Return the (x, y) coordinate for the center point of the cell that contains the specified text.  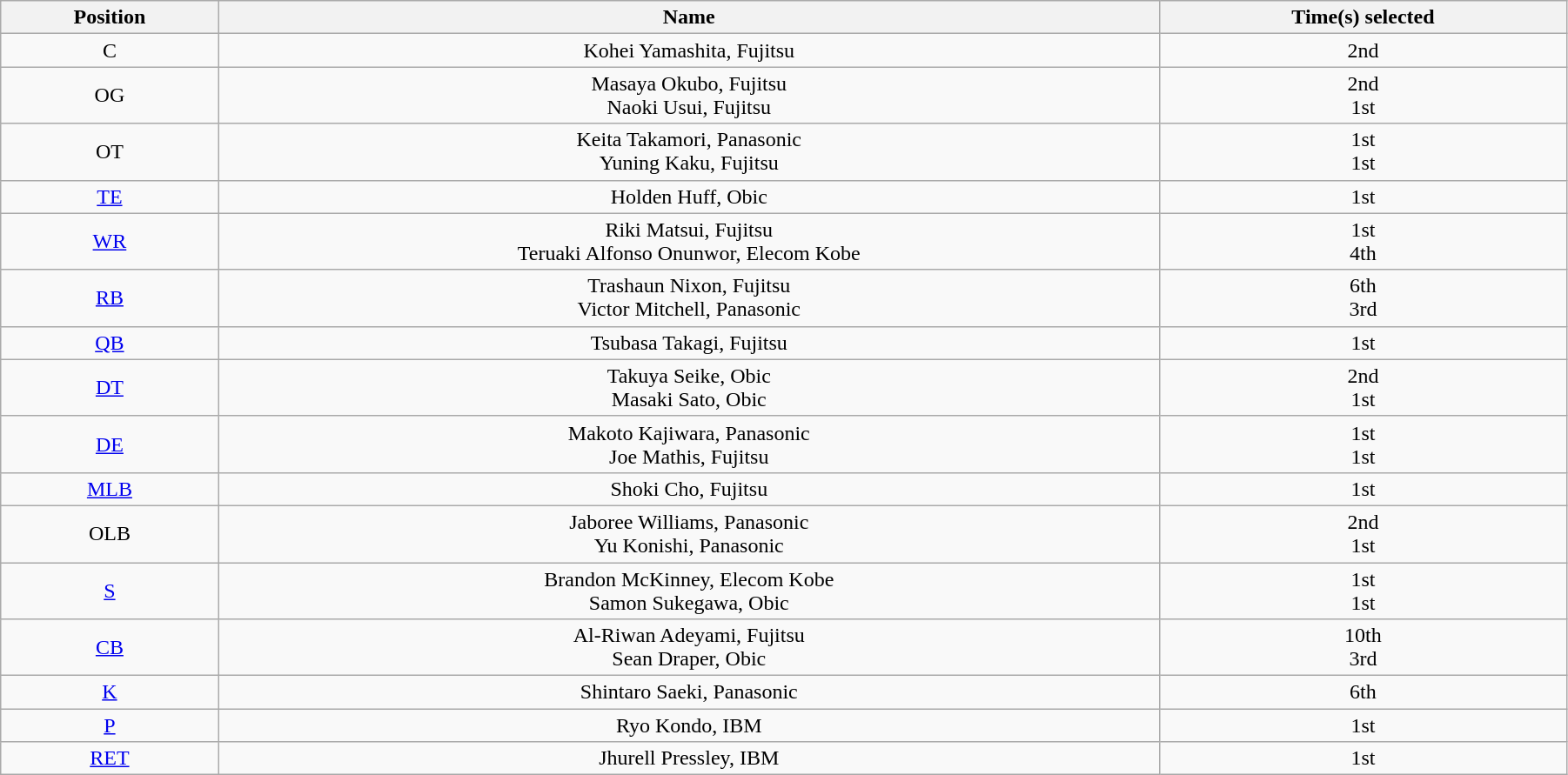
K (110, 692)
Shintaro Saeki, Panasonic (689, 692)
RB (110, 297)
Trashaun Nixon, FujitsuVictor Mitchell, Panasonic (689, 297)
S (110, 590)
Jaboree Williams, PanasonicYu Konishi, Panasonic (689, 534)
DE (110, 444)
Brandon McKinney, Elecom KobeSamon Sukegawa, Obic (689, 590)
2nd (1363, 50)
1st4th (1363, 242)
MLB (110, 489)
C (110, 50)
Riki Matsui, FujitsuTeruaki Alfonso Onunwor, Elecom Kobe (689, 242)
10th3rd (1363, 647)
TE (110, 197)
Kohei Yamashita, Fujitsu (689, 50)
6th3rd (1363, 297)
Ryo Kondo, IBM (689, 725)
RET (110, 758)
CB (110, 647)
Al-Riwan Adeyami, FujitsuSean Draper, Obic (689, 647)
OG (110, 96)
Position (110, 17)
Shoki Cho, Fujitsu (689, 489)
OT (110, 151)
Takuya Seike, ObicMasaki Sato, Obic (689, 388)
Keita Takamori, PanasonicYuning Kaku, Fujitsu (689, 151)
DT (110, 388)
Name (689, 17)
WR (110, 242)
6th (1363, 692)
P (110, 725)
Tsubasa Takagi, Fujitsu (689, 343)
Time(s) selected (1363, 17)
OLB (110, 534)
Makoto Kajiwara, PanasonicJoe Mathis, Fujitsu (689, 444)
QB (110, 343)
Masaya Okubo, FujitsuNaoki Usui, Fujitsu (689, 96)
Holden Huff, Obic (689, 197)
Jhurell Pressley, IBM (689, 758)
